Detect which cell encompasses the target text, then output its (X, Y) center coordinate. 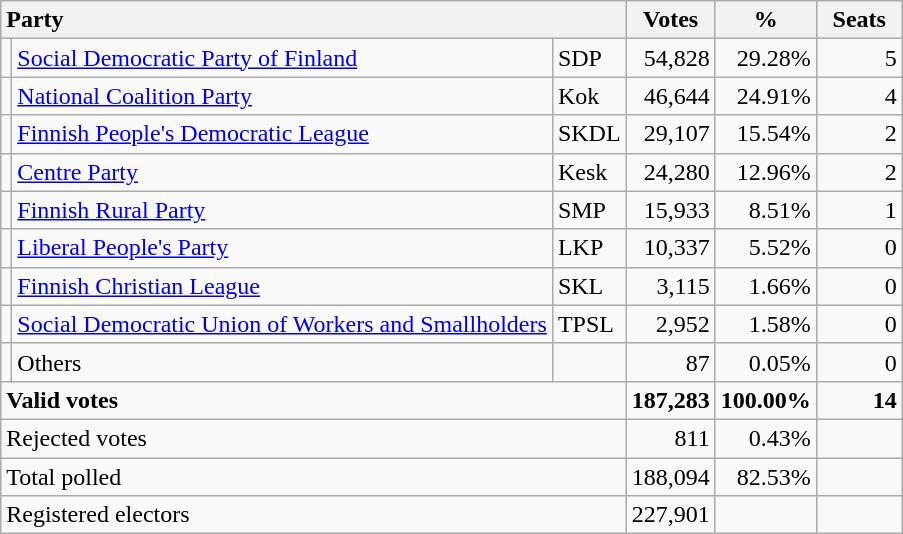
14 (859, 400)
227,901 (670, 515)
LKP (589, 248)
Liberal People's Party (282, 248)
46,644 (670, 96)
29,107 (670, 134)
National Coalition Party (282, 96)
87 (670, 362)
188,094 (670, 477)
SKDL (589, 134)
8.51% (766, 210)
0.43% (766, 438)
54,828 (670, 58)
TPSL (589, 324)
Total polled (314, 477)
10,337 (670, 248)
Others (282, 362)
Valid votes (314, 400)
Registered electors (314, 515)
Kok (589, 96)
Social Democratic Party of Finland (282, 58)
0.05% (766, 362)
15.54% (766, 134)
Finnish Rural Party (282, 210)
Centre Party (282, 172)
1 (859, 210)
29.28% (766, 58)
SMP (589, 210)
5.52% (766, 248)
1.58% (766, 324)
82.53% (766, 477)
1.66% (766, 286)
2,952 (670, 324)
% (766, 20)
5 (859, 58)
3,115 (670, 286)
100.00% (766, 400)
Seats (859, 20)
811 (670, 438)
Finnish People's Democratic League (282, 134)
Finnish Christian League (282, 286)
Votes (670, 20)
187,283 (670, 400)
SDP (589, 58)
Kesk (589, 172)
4 (859, 96)
Party (314, 20)
SKL (589, 286)
24,280 (670, 172)
Social Democratic Union of Workers and Smallholders (282, 324)
12.96% (766, 172)
Rejected votes (314, 438)
24.91% (766, 96)
15,933 (670, 210)
